Return [x, y] of the center of cell containing provided text 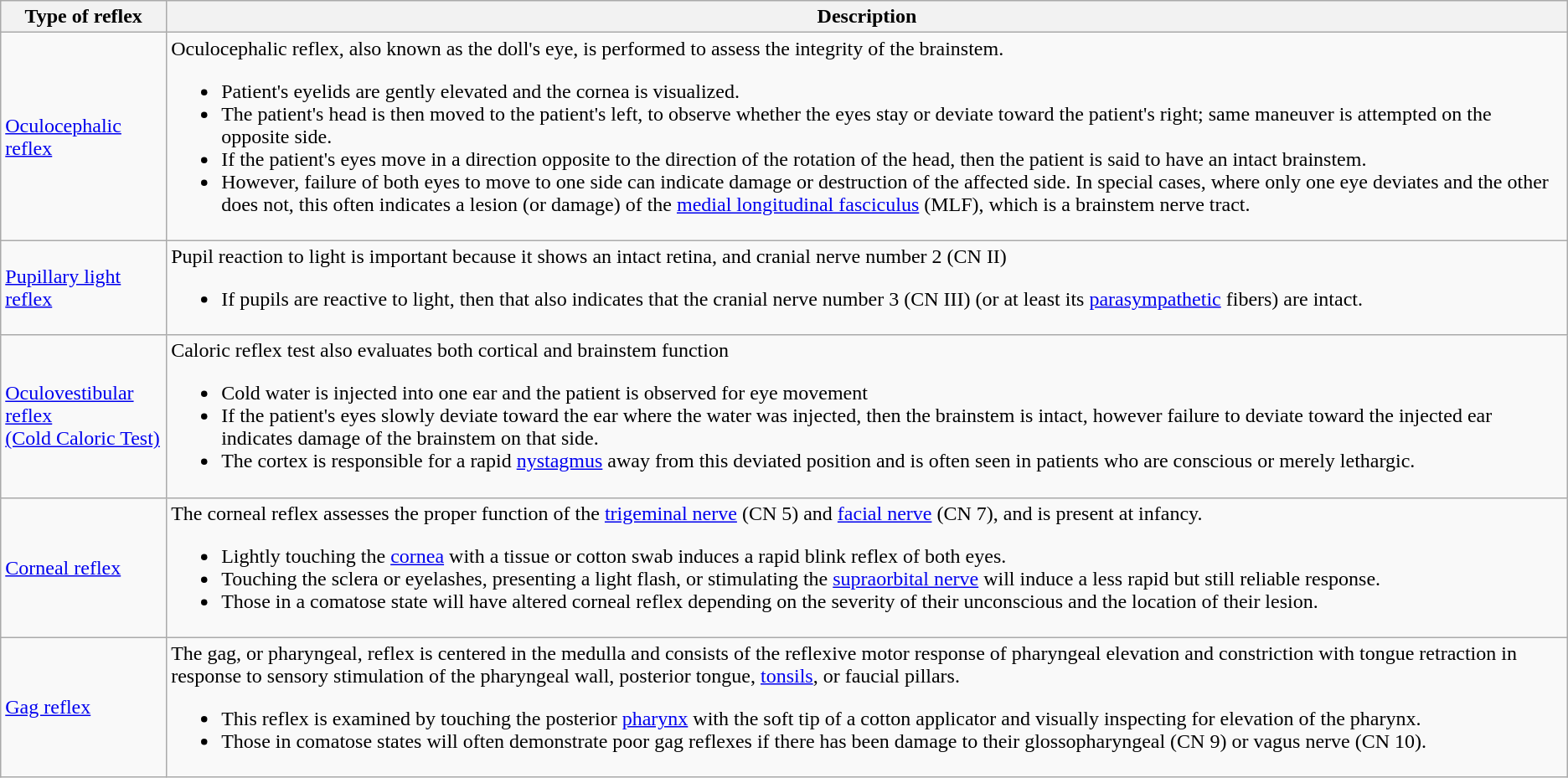
Oculocephalic reflex [84, 137]
Type of reflex [84, 17]
Gag reflex [84, 707]
Corneal reflex [84, 568]
Description [868, 17]
Pupillary light reflex [84, 288]
Oculovestibular reflex(Cold Caloric Test) [84, 416]
